Locate the cell with the specified text and output its [x, y] center coordinate. 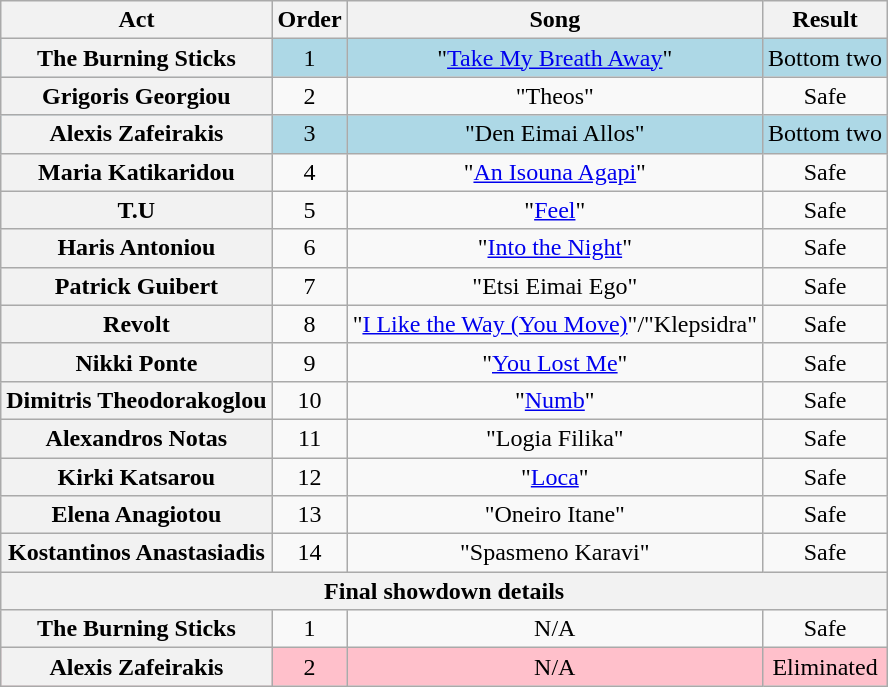
"Spasmeno Karavi" [554, 553]
4 [310, 172]
"Den Eimai Allos" [554, 134]
5 [310, 210]
9 [310, 362]
8 [310, 324]
"Take My Breath Away" [554, 58]
3 [310, 134]
T.U [136, 210]
"Into the Night" [554, 248]
Maria Katikaridou [136, 172]
"Loca" [554, 477]
Kirki Katsarou [136, 477]
14 [310, 553]
"You Lost Me" [554, 362]
"Feel" [554, 210]
Patrick Guibert [136, 286]
"Logia Filika" [554, 438]
"I Like the Way (You Move)"/"Klepsidra" [554, 324]
"Theos" [554, 96]
Kostantinos Anastasiadis [136, 553]
Final showdown details [444, 591]
11 [310, 438]
"An Isouna Agapi" [554, 172]
Revolt [136, 324]
12 [310, 477]
Alexandros Notas [136, 438]
"Numb" [554, 400]
"Etsi Eimai Ego" [554, 286]
Dimitris Theodorakoglou [136, 400]
Order [310, 20]
6 [310, 248]
Elena Anagiotou [136, 515]
"Oneiro Itane" [554, 515]
Act [136, 20]
7 [310, 286]
Grigoris Georgiou [136, 96]
Song [554, 20]
Nikki Ponte [136, 362]
13 [310, 515]
10 [310, 400]
Haris Antoniou [136, 248]
Eliminated [824, 667]
Result [824, 20]
